Determine the [x, y] coordinate at the center of the cell enclosing the given text.  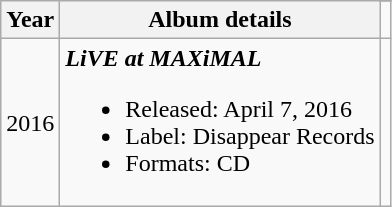
2016 [30, 122]
Year [30, 20]
LiVE at MAXiMALReleased: April 7, 2016Label: Disappear RecordsFormats: CD [220, 122]
Album details [220, 20]
